Provide the (x, y) coordinate of the cell's center where the given text is located.  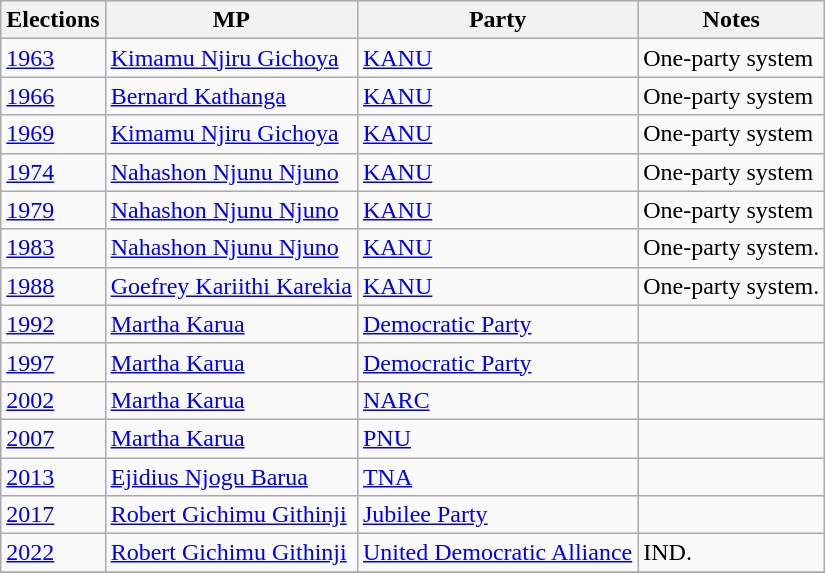
1974 (53, 172)
1966 (53, 96)
Bernard Kathanga (231, 96)
2002 (53, 400)
1992 (53, 324)
1983 (53, 248)
Ejidius Njogu Barua (231, 477)
1988 (53, 286)
2013 (53, 477)
2007 (53, 438)
NARC (497, 400)
Goefrey Kariithi Karekia (231, 286)
1969 (53, 134)
1963 (53, 58)
United Democratic Alliance (497, 553)
MP (231, 20)
IND. (732, 553)
1997 (53, 362)
Party (497, 20)
2017 (53, 515)
Jubilee Party (497, 515)
Elections (53, 20)
PNU (497, 438)
2022 (53, 553)
TNA (497, 477)
Notes (732, 20)
1979 (53, 210)
